Detect which cell encompasses the target text, then output its [X, Y] center coordinate. 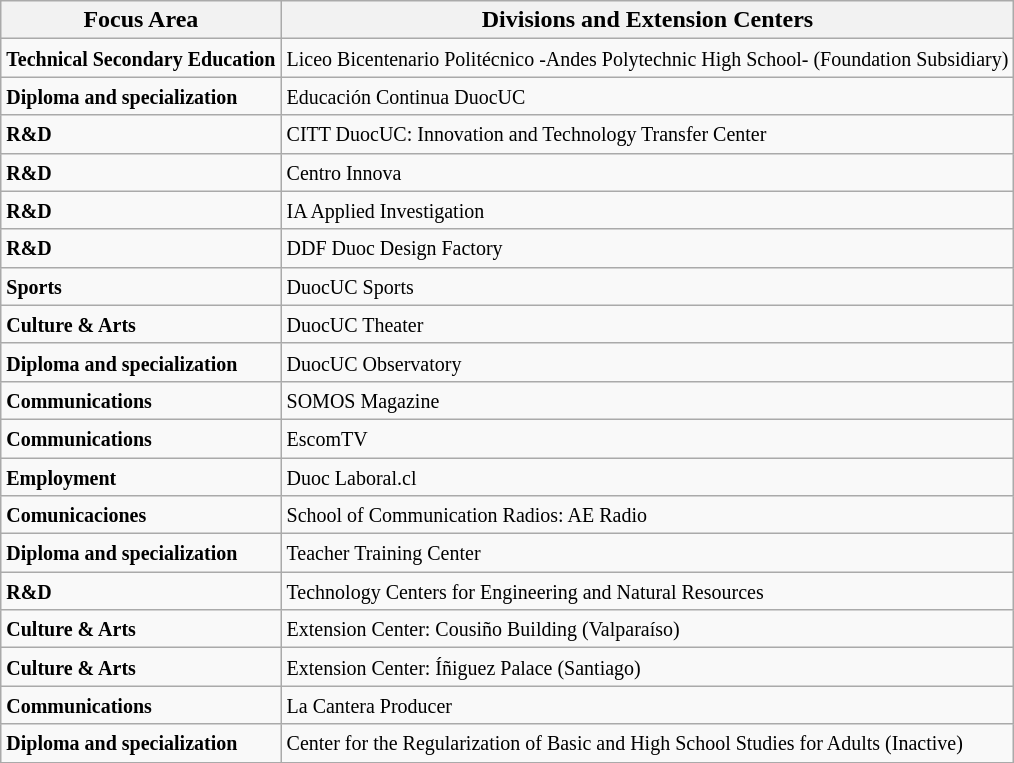
La Cantera Producer [648, 705]
Comunicaciones [141, 515]
DuocUC Observatory [648, 362]
Extension Center: Íñiguez Palace (Santiago) [648, 667]
DDF Duoc Design Factory [648, 248]
EscomTV [648, 438]
Educación Continua DuocUC [648, 96]
Extension Center: Cousiño Building (Valparaíso) [648, 629]
DuocUC Theater [648, 324]
DuocUC Sports [648, 286]
Employment [141, 477]
Technology Centers for Engineering and Natural Resources [648, 591]
Sports [141, 286]
School of Communication Radios: AE Radio [648, 515]
Duoc Laboral.cl [648, 477]
Technical Secondary Education [141, 58]
Center for the Regularization of Basic and High School Studies for Adults (Inactive) [648, 743]
Focus Area [141, 20]
CITT DuocUC: Innovation and Technology Transfer Center [648, 134]
Centro Innova [648, 172]
Divisions and Extension Centers [648, 20]
Teacher Training Center [648, 553]
Liceo Bicentenario Politécnico -Andes Polytechnic High School- (Foundation Subsidiary) [648, 58]
IA Applied Investigation [648, 210]
SOMOS Magazine [648, 400]
